Return (X, Y) of the center of cell containing provided text 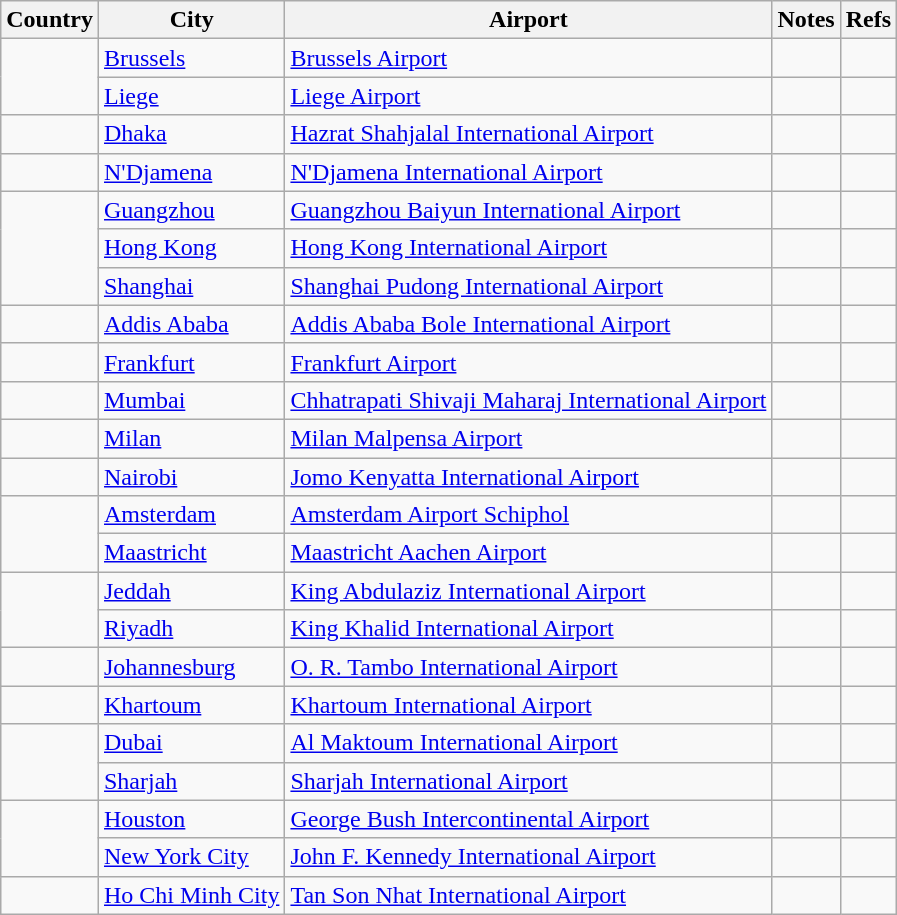
Shanghai Pudong International Airport (528, 286)
Houston (191, 819)
Nairobi (191, 477)
City (191, 20)
N'Djamena (191, 172)
Milan (191, 438)
Hong Kong (191, 248)
King Khalid International Airport (528, 629)
Country (50, 20)
Guangzhou (191, 210)
King Abdulaziz International Airport (528, 591)
N'Djamena International Airport (528, 172)
Hazrat Shahjalal International Airport (528, 134)
Jomo Kenyatta International Airport (528, 477)
Riyadh (191, 629)
Guangzhou Baiyun International Airport (528, 210)
New York City (191, 857)
Shanghai (191, 286)
Dhaka (191, 134)
Airport (528, 20)
Amsterdam (191, 515)
Liege (191, 96)
O. R. Tambo International Airport (528, 667)
Notes (806, 20)
Chhatrapati Shivaji Maharaj International Airport (528, 400)
Addis Ababa (191, 324)
Sharjah International Airport (528, 781)
Sharjah (191, 781)
Ho Chi Minh City (191, 895)
Brussels (191, 58)
Jeddah (191, 591)
Hong Kong International Airport (528, 248)
Maastricht Aachen Airport (528, 553)
John F. Kennedy International Airport (528, 857)
Brussels Airport (528, 58)
Frankfurt Airport (528, 362)
Al Maktoum International Airport (528, 743)
Refs (868, 20)
Milan Malpensa Airport (528, 438)
Tan Son Nhat International Airport (528, 895)
Amsterdam Airport Schiphol (528, 515)
Khartoum (191, 705)
Johannesburg (191, 667)
Dubai (191, 743)
George Bush Intercontinental Airport (528, 819)
Frankfurt (191, 362)
Addis Ababa Bole International Airport (528, 324)
Maastricht (191, 553)
Khartoum International Airport (528, 705)
Liege Airport (528, 96)
Mumbai (191, 400)
